Detect which cell encompasses the target text, then output its [X, Y] center coordinate. 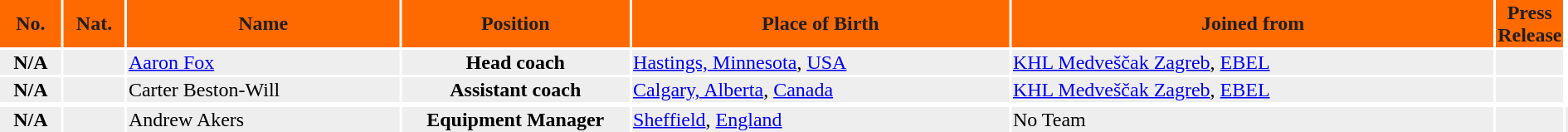
Sheffield, England [821, 120]
Head coach [516, 62]
Place of Birth [821, 23]
Equipment Manager [516, 120]
No. [31, 23]
Carter Beston-Will [262, 90]
Assistant coach [516, 90]
Press Release [1530, 23]
Andrew Akers [262, 120]
Aaron Fox [262, 62]
Name [262, 23]
Position [516, 23]
Calgary, Alberta, Canada [821, 90]
Hastings, Minnesota, USA [821, 62]
Nat. [95, 23]
Joined from [1253, 23]
No Team [1253, 120]
